Detect which cell encompasses the target text, then output its [x, y] center coordinate. 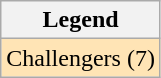
Legend [81, 20]
Challengers (7) [81, 58]
